Extract the [X, Y] coordinate from the center of the cell holding the provided text.  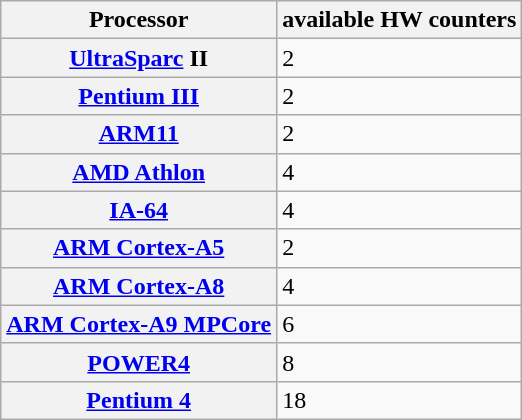
available HW counters [400, 20]
6 [400, 324]
UltraSparc II [139, 58]
Pentium III [139, 96]
ARM Cortex-A5 [139, 248]
Processor [139, 20]
AMD Athlon [139, 172]
18 [400, 400]
ARM Cortex-A9 MPCore [139, 324]
8 [400, 362]
ARM11 [139, 134]
Pentium 4 [139, 400]
POWER4 [139, 362]
ARM Cortex-A8 [139, 286]
IA-64 [139, 210]
